From the cell containing the given text, extract its center point as (X, Y) coordinate. 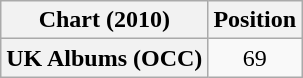
Chart (2010) (104, 20)
69 (255, 58)
Position (255, 20)
UK Albums (OCC) (104, 58)
